Identify which cell holds the provided text, then report its [X, Y] central coordinate. 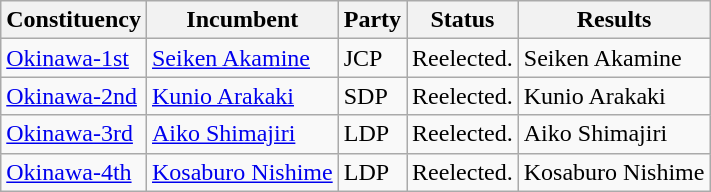
Okinawa-3rd [74, 134]
Party [372, 20]
Okinawa-2nd [74, 96]
Okinawa-4th [74, 172]
Results [614, 20]
Constituency [74, 20]
Okinawa-1st [74, 58]
JCP [372, 58]
Incumbent [242, 20]
SDP [372, 96]
Status [463, 20]
